Provide the (X, Y) coordinate of the cell's center where the given text is located.  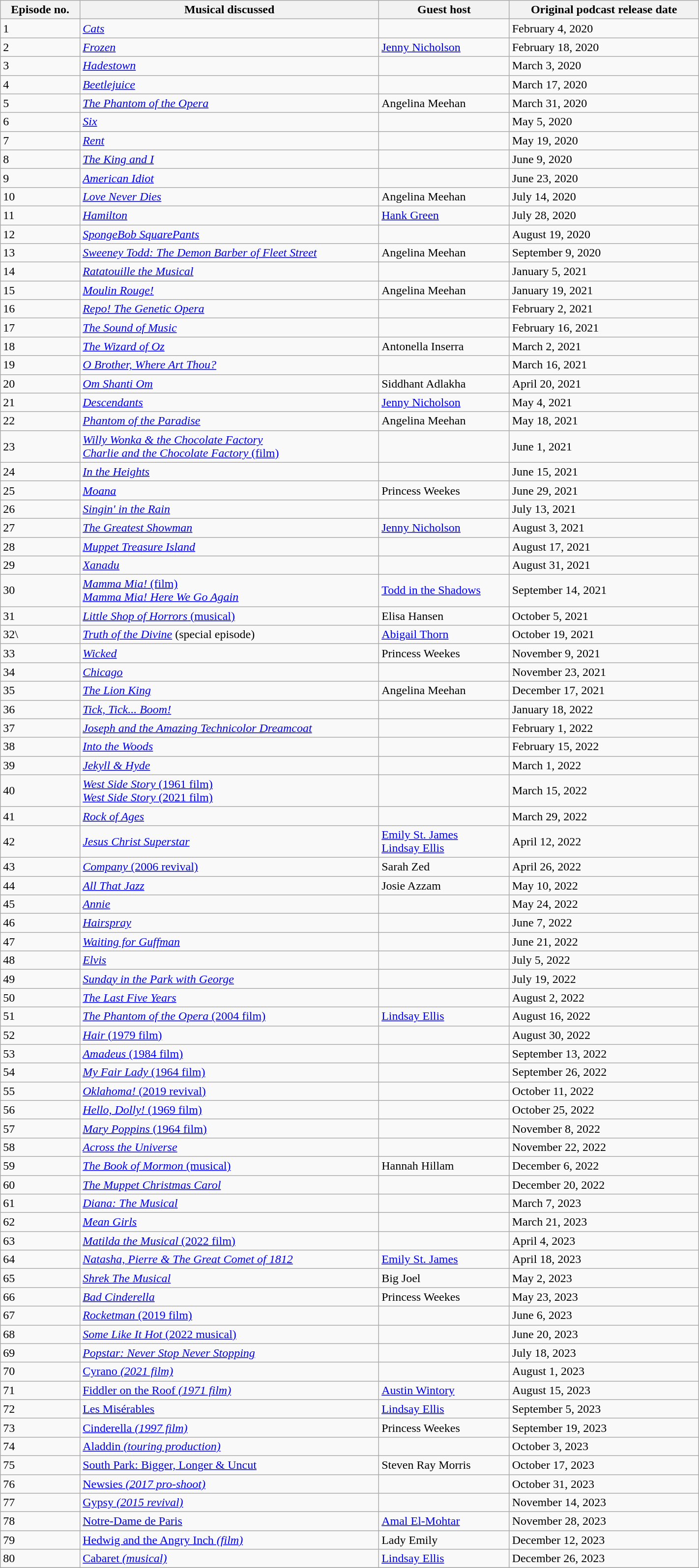
Original podcast release date (604, 10)
80 (40, 1559)
52 (40, 1035)
Truth of the Divine (special episode) (230, 635)
72 (40, 1409)
April 18, 2023 (604, 1260)
Waiting for Guffman (230, 942)
79 (40, 1540)
36 (40, 709)
Big Joel (444, 1278)
Jekyll & Hyde (230, 765)
May 10, 2022 (604, 886)
November 9, 2021 (604, 653)
39 (40, 765)
74 (40, 1446)
Chicago (230, 672)
71 (40, 1390)
September 13, 2022 (604, 1054)
South Park: Bigger, Longer & Uncut (230, 1465)
February 16, 2021 (604, 328)
67 (40, 1316)
44 (40, 886)
63 (40, 1241)
Amal El-Mohtar (444, 1521)
In the Heights (230, 472)
The Book of Mormon (musical) (230, 1166)
May 2, 2023 (604, 1278)
The Sound of Music (230, 328)
Notre-Dame de Paris (230, 1521)
The Lion King (230, 691)
December 26, 2023 (604, 1559)
Hair (1979 film) (230, 1035)
53 (40, 1054)
21 (40, 402)
September 9, 2020 (604, 253)
June 6, 2023 (604, 1316)
Popstar: Never Stop Never Stopping (230, 1353)
July 18, 2023 (604, 1353)
Across the Universe (230, 1147)
23 (40, 446)
July 14, 2020 (604, 196)
Mary Poppins (1964 film) (230, 1128)
Guest host (444, 10)
January 18, 2022 (604, 709)
January 5, 2021 (604, 272)
Wicked (230, 653)
June 23, 2020 (604, 178)
The Last Five Years (230, 998)
Hedwig and the Angry Inch (film) (230, 1540)
February 15, 2022 (604, 747)
November 23, 2021 (604, 672)
Siddhant Adlakha (444, 384)
77 (40, 1503)
Aladdin (touring production) (230, 1446)
Emily St. JamesLindsay Ellis (444, 841)
41 (40, 816)
Emily St. James (444, 1260)
48 (40, 960)
19 (40, 365)
69 (40, 1353)
The Muppet Christmas Carol (230, 1184)
Little Shop of Horrors (musical) (230, 616)
12 (40, 234)
Josie Azzam (444, 886)
Hank Green (444, 215)
June 9, 2020 (604, 159)
76 (40, 1484)
11 (40, 215)
The Phantom of the Opera (230, 103)
40 (40, 791)
The King and I (230, 159)
Mean Girls (230, 1222)
June 7, 2022 (604, 923)
March 16, 2021 (604, 365)
Phantom of the Paradise (230, 421)
August 30, 2022 (604, 1035)
December 12, 2023 (604, 1540)
28 (40, 547)
SpongeBob SquarePants (230, 234)
August 19, 2020 (604, 234)
December 6, 2022 (604, 1166)
Natasha, Pierre & The Great Comet of 1812 (230, 1260)
35 (40, 691)
May 4, 2021 (604, 402)
July 13, 2021 (604, 509)
Descendants (230, 402)
16 (40, 309)
April 4, 2023 (604, 1241)
December 20, 2022 (604, 1184)
May 24, 2022 (604, 904)
Om Shanti Om (230, 384)
Lady Emily (444, 1540)
August 1, 2023 (604, 1372)
September 26, 2022 (604, 1072)
46 (40, 923)
25 (40, 490)
Ratatouille the Musical (230, 272)
August 3, 2021 (604, 528)
October 3, 2023 (604, 1446)
1 (40, 28)
March 3, 2020 (604, 66)
April 12, 2022 (604, 841)
February 2, 2021 (604, 309)
8 (40, 159)
January 19, 2021 (604, 290)
May 18, 2021 (604, 421)
Mamma Mia! (film)Mamma Mia! Here We Go Again (230, 590)
Amadeus (1984 film) (230, 1054)
6 (40, 122)
July 19, 2022 (604, 979)
All That Jazz (230, 886)
75 (40, 1465)
55 (40, 1091)
65 (40, 1278)
42 (40, 841)
March 7, 2023 (604, 1204)
The Greatest Showman (230, 528)
45 (40, 904)
34 (40, 672)
Oklahoma! (2019 revival) (230, 1091)
Beetlejuice (230, 84)
66 (40, 1297)
27 (40, 528)
Repo! The Genetic Opera (230, 309)
7 (40, 140)
64 (40, 1260)
August 15, 2023 (604, 1390)
29 (40, 565)
November 14, 2023 (604, 1503)
70 (40, 1372)
American Idiot (230, 178)
Newsies (2017 pro-shoot) (230, 1484)
31 (40, 616)
14 (40, 272)
March 29, 2022 (604, 816)
February 18, 2020 (604, 47)
Matilda the Musical (2022 film) (230, 1241)
22 (40, 421)
February 4, 2020 (604, 28)
October 31, 2023 (604, 1484)
26 (40, 509)
Antonella Inserra (444, 346)
13 (40, 253)
56 (40, 1110)
November 28, 2023 (604, 1521)
Joseph and the Amazing Technicolor Dreamcoat (230, 728)
June 20, 2023 (604, 1334)
Moana (230, 490)
June 29, 2021 (604, 490)
Into the Woods (230, 747)
20 (40, 384)
Singin' in the Rain (230, 509)
Gypsy (2015 revival) (230, 1503)
March 2, 2021 (604, 346)
June 21, 2022 (604, 942)
My Fair Lady (1964 film) (230, 1072)
Elvis (230, 960)
October 25, 2022 (604, 1110)
Sunday in the Park with George (230, 979)
73 (40, 1428)
Hamilton (230, 215)
Cyrano (2021 film) (230, 1372)
The Phantom of the Opera (2004 film) (230, 1016)
2 (40, 47)
43 (40, 867)
May 5, 2020 (604, 122)
Elisa Hansen (444, 616)
Tick, Tick... Boom! (230, 709)
58 (40, 1147)
Sarah Zed (444, 867)
Cats (230, 28)
July 5, 2022 (604, 960)
April 26, 2022 (604, 867)
Steven Ray Morris (444, 1465)
May 19, 2020 (604, 140)
60 (40, 1184)
October 17, 2023 (604, 1465)
Diana: The Musical (230, 1204)
Shrek The Musical (230, 1278)
3 (40, 66)
Abigail Thorn (444, 635)
4 (40, 84)
April 20, 2021 (604, 384)
30 (40, 590)
September 5, 2023 (604, 1409)
Hairspray (230, 923)
Jesus Christ Superstar (230, 841)
August 2, 2022 (604, 998)
10 (40, 196)
Some Like It Hot (2022 musical) (230, 1334)
24 (40, 472)
51 (40, 1016)
Willy Wonka & the Chocolate FactoryCharlie and the Chocolate Factory (film) (230, 446)
15 (40, 290)
Hadestown (230, 66)
August 31, 2021 (604, 565)
38 (40, 747)
Episode no. (40, 10)
June 1, 2021 (604, 446)
57 (40, 1128)
18 (40, 346)
59 (40, 1166)
Love Never Dies (230, 196)
Rocketman (2019 film) (230, 1316)
May 23, 2023 (604, 1297)
62 (40, 1222)
March 21, 2023 (604, 1222)
O Brother, Where Art Thou? (230, 365)
February 1, 2022 (604, 728)
Fiddler on the Roof (1971 film) (230, 1390)
March 31, 2020 (604, 103)
37 (40, 728)
Annie (230, 904)
October 19, 2021 (604, 635)
Xanadu (230, 565)
September 19, 2023 (604, 1428)
November 22, 2022 (604, 1147)
October 5, 2021 (604, 616)
Six (230, 122)
August 16, 2022 (604, 1016)
Hannah Hillam (444, 1166)
49 (40, 979)
5 (40, 103)
78 (40, 1521)
9 (40, 178)
Les Misérables (230, 1409)
Bad Cinderella (230, 1297)
61 (40, 1204)
West Side Story (1961 film)West Side Story (2021 film) (230, 791)
Musical discussed (230, 10)
The Wizard of Oz (230, 346)
October 11, 2022 (604, 1091)
November 8, 2022 (604, 1128)
Frozen (230, 47)
33 (40, 653)
Hello, Dolly! (1969 film) (230, 1110)
47 (40, 942)
Muppet Treasure Island (230, 547)
Sweeney Todd: The Demon Barber of Fleet Street (230, 253)
March 1, 2022 (604, 765)
December 17, 2021 (604, 691)
Cinderella (1997 film) (230, 1428)
August 17, 2021 (604, 547)
Cabaret (musical) (230, 1559)
Moulin Rouge! (230, 290)
54 (40, 1072)
July 28, 2020 (604, 215)
50 (40, 998)
32\ (40, 635)
Rent (230, 140)
17 (40, 328)
Company (2006 revival) (230, 867)
June 15, 2021 (604, 472)
March 17, 2020 (604, 84)
March 15, 2022 (604, 791)
Rock of Ages (230, 816)
Todd in the Shadows (444, 590)
Austin Wintory (444, 1390)
68 (40, 1334)
September 14, 2021 (604, 590)
